Extract the (x, y) coordinate from the center of the cell holding the provided text.  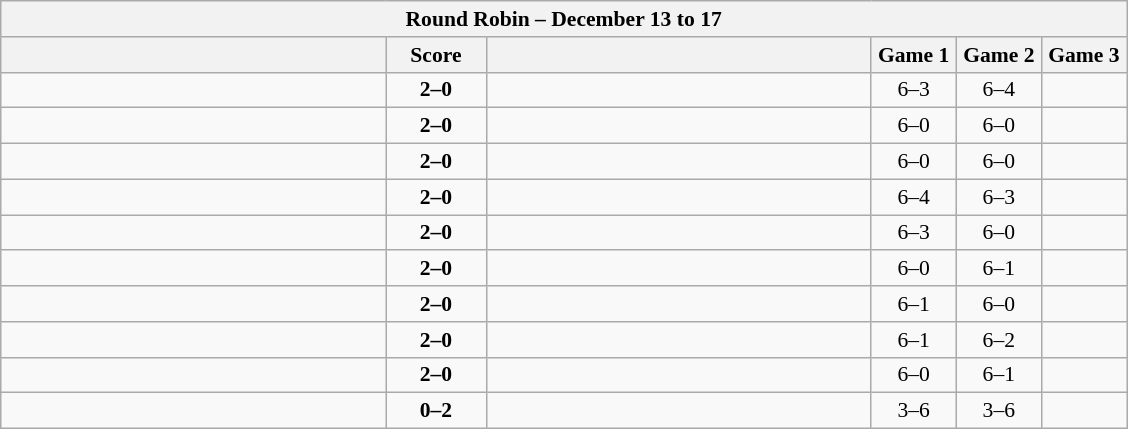
Score (436, 55)
Game 3 (1084, 55)
0–2 (436, 411)
Game 1 (914, 55)
Round Robin – December 13 to 17 (564, 19)
Game 2 (998, 55)
6–2 (998, 340)
